For the text-containing cell, return its midpoint in (x, y) coordinate format. 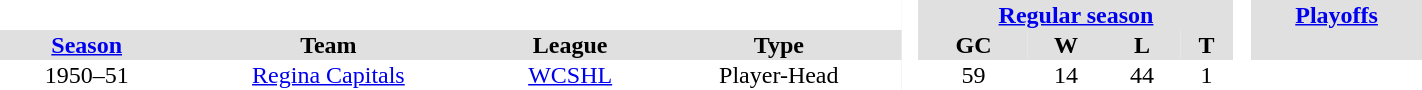
W (1066, 45)
Regular season (1076, 15)
Player-Head (779, 75)
1950–51 (86, 75)
League (570, 45)
WCSHL (570, 75)
Team (328, 45)
14 (1066, 75)
1 (1207, 75)
T (1207, 45)
Season (86, 45)
44 (1142, 75)
59 (974, 75)
Type (779, 45)
Playoffs (1336, 15)
GC (974, 45)
L (1142, 45)
Regina Capitals (328, 75)
